Output the (X, Y) coordinate of the center of the cell containing the given text.  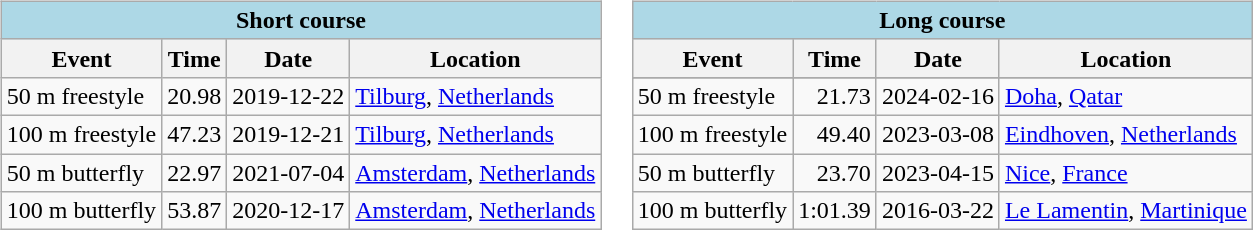
23.70 (835, 173)
2019-12-21 (288, 134)
2021-07-04 (288, 173)
Eindhoven, Netherlands (1126, 134)
22.97 (194, 173)
47.23 (194, 134)
53.87 (194, 211)
1:01.39 (835, 211)
2020-12-17 (288, 211)
49.40 (835, 134)
2019-12-22 (288, 96)
2023-04-15 (938, 173)
Le Lamentin, Martinique (1126, 211)
21.73 (835, 96)
2023-03-08 (938, 134)
2016-03-22 (938, 211)
Long course (942, 20)
20.98 (194, 96)
2024-02-16 (938, 96)
Nice, France (1126, 173)
Doha, Qatar (1126, 96)
Short course (301, 20)
